Locate the cell with the specified text and output its [X, Y] center coordinate. 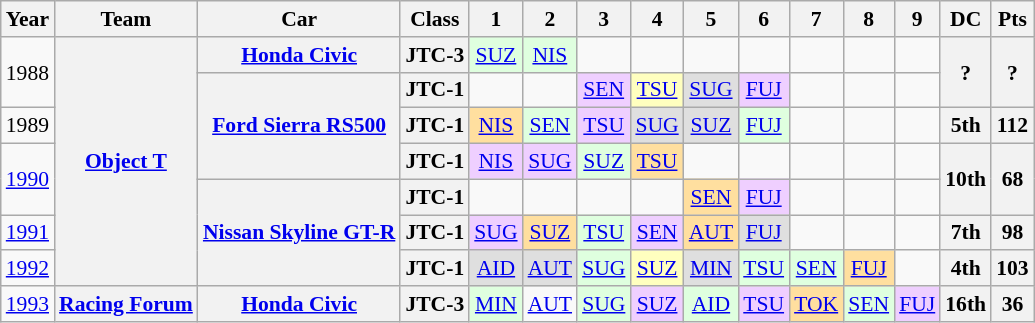
8 [868, 19]
16th [966, 304]
1993 [28, 304]
4 [656, 19]
2 [550, 19]
1989 [28, 126]
Team [126, 19]
1988 [28, 72]
10th [966, 180]
103 [1012, 269]
1 [496, 19]
Racing Forum [126, 304]
Object T [126, 162]
TOK [816, 304]
68 [1012, 180]
6 [764, 19]
9 [917, 19]
Year [28, 19]
112 [1012, 126]
Nissan Skyline GT-R [299, 232]
98 [1012, 233]
Car [299, 19]
3 [604, 19]
1992 [28, 269]
7th [966, 233]
Pts [1012, 19]
1990 [28, 180]
7 [816, 19]
1991 [28, 233]
Ford Sierra RS500 [299, 126]
DC [966, 19]
5 [711, 19]
Class [434, 19]
36 [1012, 304]
5th [966, 126]
4th [966, 269]
